Return the [X, Y] coordinate for the center point of the cell that contains the specified text.  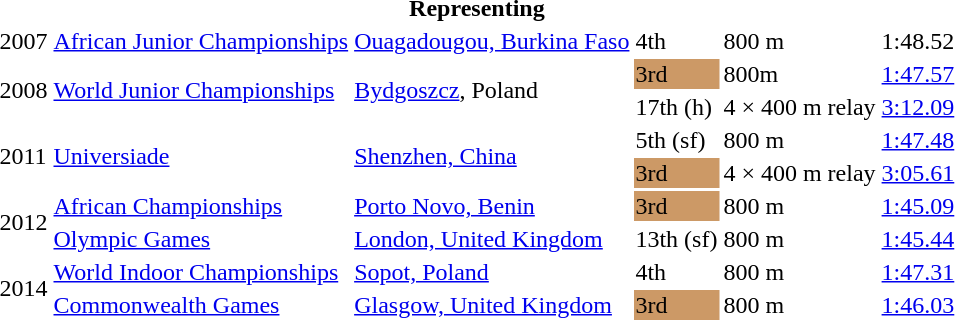
Sopot, Poland [492, 272]
Commonwealth Games [201, 305]
African Championships [201, 206]
Olympic Games [201, 239]
World Indoor Championships [201, 272]
Universiade [201, 156]
800m [800, 74]
African Junior Championships [201, 41]
Glasgow, United Kingdom [492, 305]
Ouagadougou, Burkina Faso [492, 41]
13th (sf) [676, 239]
5th (sf) [676, 140]
Porto Novo, Benin [492, 206]
Shenzhen, China [492, 156]
Bydgoszcz, Poland [492, 90]
17th (h) [676, 107]
London, United Kingdom [492, 239]
World Junior Championships [201, 90]
